Find where the given text appears and provide that cell's center as [x, y] coordinate. 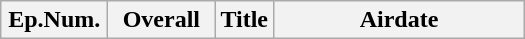
Overall [162, 20]
Ep.Num. [54, 20]
Airdate [398, 20]
Title [244, 20]
